Search for the cell housing the specified text and yield its (x, y) center coordinate. 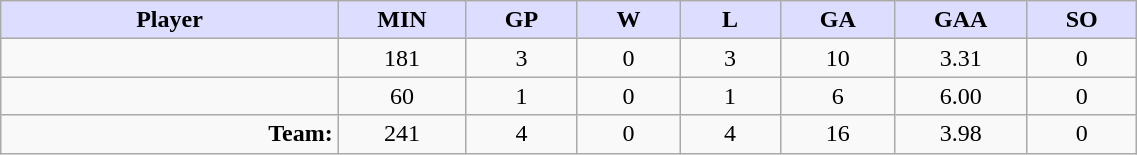
GA (838, 20)
241 (402, 134)
Team: (170, 134)
6 (838, 96)
W (628, 20)
16 (838, 134)
181 (402, 58)
SO (1081, 20)
Player (170, 20)
10 (838, 58)
3.31 (961, 58)
GAA (961, 20)
L (730, 20)
MIN (402, 20)
GP (522, 20)
6.00 (961, 96)
3.98 (961, 134)
60 (402, 96)
